Extract the (X, Y) coordinate from the center of the cell holding the provided text.  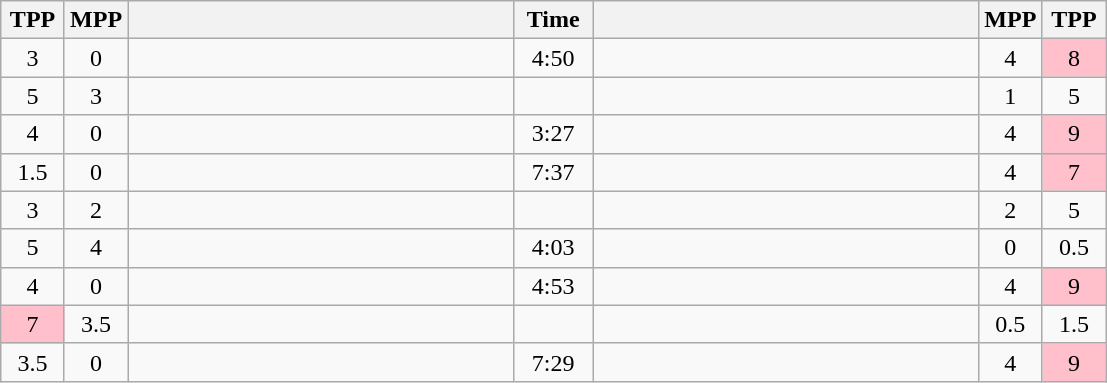
Time (554, 20)
7:37 (554, 172)
8 (1074, 58)
4:50 (554, 58)
7:29 (554, 362)
3:27 (554, 134)
4:03 (554, 248)
1 (1011, 96)
4:53 (554, 286)
